Determine the [x, y] coordinate at the center of the cell enclosing the given text.  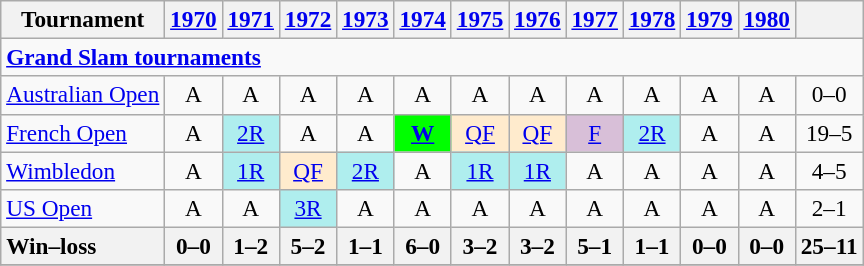
US Open [83, 208]
Grand Slam tournaments [432, 57]
19–5 [829, 133]
2–1 [829, 208]
1972 [308, 19]
1975 [480, 19]
1970 [194, 19]
1978 [652, 19]
1980 [766, 19]
3R [308, 208]
1971 [250, 19]
5–1 [594, 246]
Wimbledon [83, 170]
25–11 [829, 246]
Win–loss [83, 246]
1973 [366, 19]
W [422, 133]
1976 [538, 19]
1–2 [250, 246]
1979 [710, 19]
Tournament [83, 19]
1974 [422, 19]
Australian Open [83, 95]
F [594, 133]
1977 [594, 19]
French Open [83, 133]
5–2 [308, 246]
4–5 [829, 170]
6–0 [422, 246]
